For the text-containing cell, return its midpoint in [x, y] coordinate format. 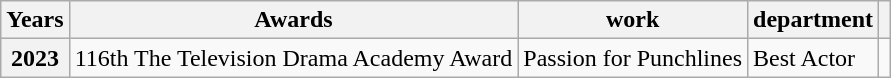
116th The Television Drama Academy Award [294, 58]
Passion for Punchlines [633, 58]
Years [35, 20]
2023 [35, 58]
department [814, 20]
Awards [294, 20]
Best Actor [814, 58]
work [633, 20]
